Scan for the cell matching the given text and deliver its (x, y) coordinate at center. 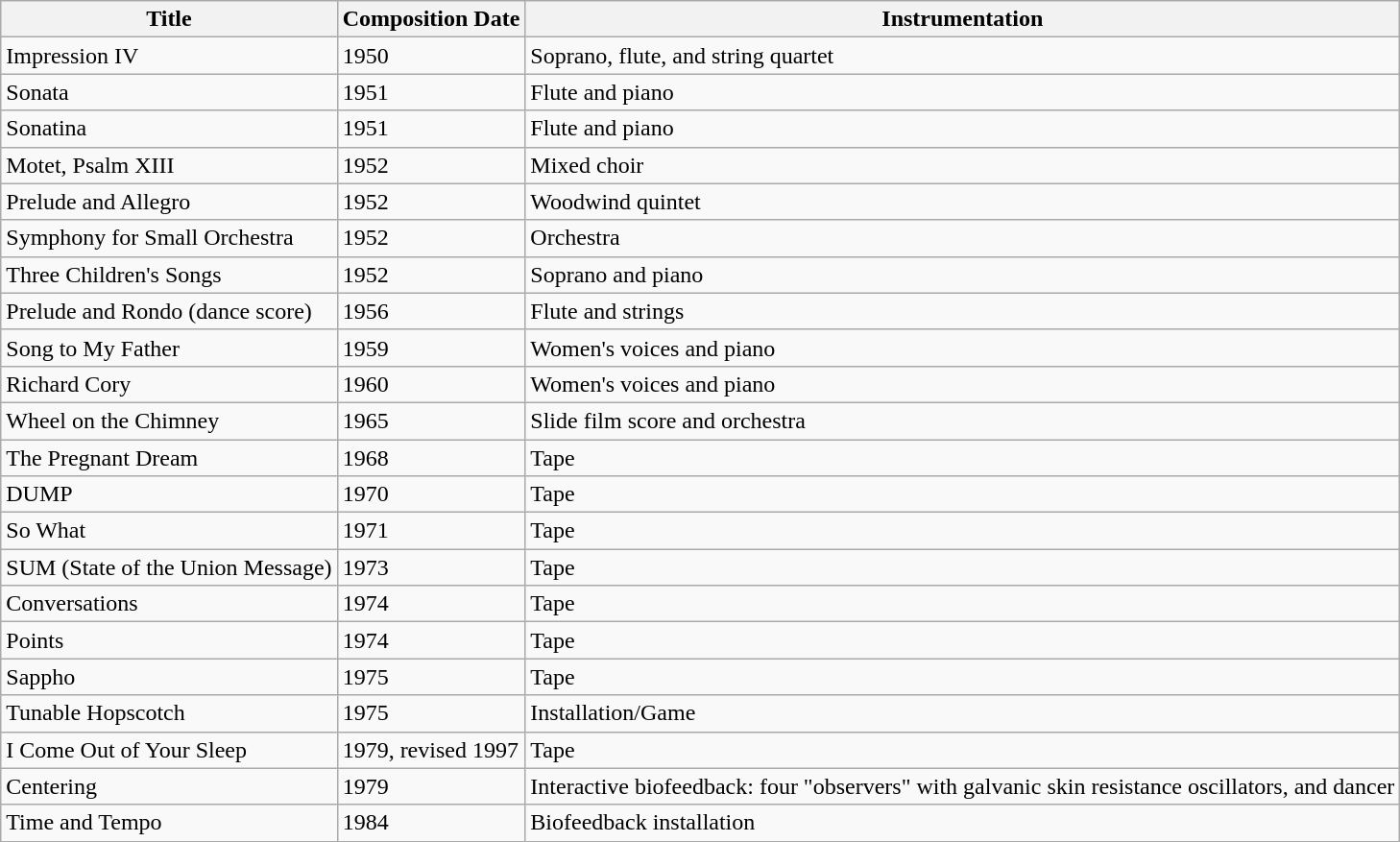
Sappho (169, 677)
I Come Out of Your Sleep (169, 750)
Time and Tempo (169, 823)
1956 (431, 311)
1979, revised 1997 (431, 750)
Tunable Hopscotch (169, 713)
Soprano and piano (962, 275)
Instrumentation (962, 19)
1970 (431, 494)
Prelude and Rondo (dance score) (169, 311)
1984 (431, 823)
Prelude and Allegro (169, 202)
1968 (431, 458)
Interactive biofeedback: four "observers" with galvanic skin resistance oscillators, and dancer (962, 786)
1960 (431, 384)
1973 (431, 567)
Title (169, 19)
Three Children's Songs (169, 275)
1979 (431, 786)
1959 (431, 348)
1971 (431, 531)
Soprano, flute, and string quartet (962, 56)
Slide film score and orchestra (962, 421)
SUM (State of the Union Message) (169, 567)
Orchestra (962, 238)
Sonata (169, 92)
Song to My Father (169, 348)
Richard Cory (169, 384)
Flute and strings (962, 311)
1950 (431, 56)
The Pregnant Dream (169, 458)
DUMP (169, 494)
Mixed choir (962, 165)
Wheel on the Chimney (169, 421)
Biofeedback installation (962, 823)
Points (169, 640)
Composition Date (431, 19)
So What (169, 531)
Motet, Psalm XIII (169, 165)
Woodwind quintet (962, 202)
Symphony for Small Orchestra (169, 238)
Conversations (169, 604)
Impression IV (169, 56)
Installation/Game (962, 713)
1965 (431, 421)
Sonatina (169, 129)
Centering (169, 786)
